Extract the [x, y] coordinate from the center of the cell holding the provided text.  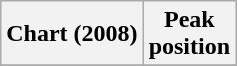
Chart (2008) [72, 34]
Peak position [189, 34]
